Search for the cell housing the specified text and yield its (X, Y) center coordinate. 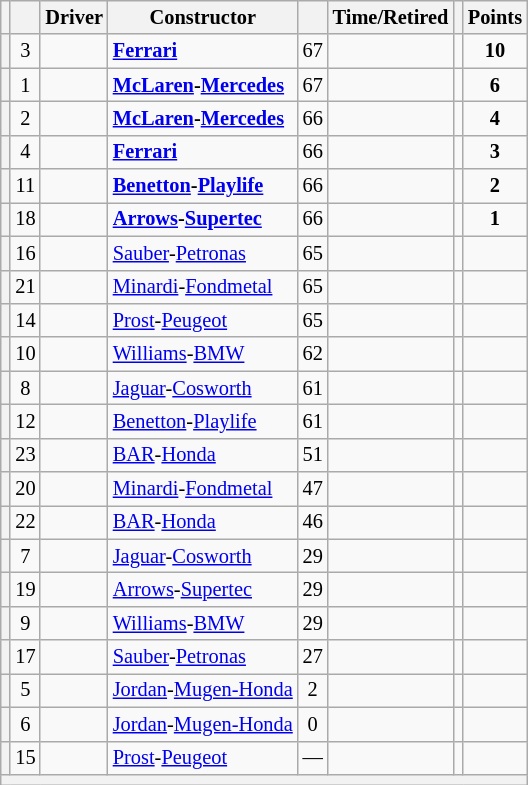
Constructor (203, 17)
7 (25, 556)
— (313, 758)
46 (313, 522)
Time/Retired (391, 17)
22 (25, 522)
5 (25, 690)
19 (25, 589)
15 (25, 758)
0 (313, 724)
62 (313, 354)
18 (25, 219)
21 (25, 287)
9 (25, 623)
8 (25, 388)
20 (25, 489)
12 (25, 421)
17 (25, 657)
27 (313, 657)
16 (25, 253)
Driver (74, 17)
51 (313, 455)
47 (313, 489)
Points (495, 17)
23 (25, 455)
14 (25, 320)
11 (25, 186)
